Return (X, Y) of the center of cell containing provided text 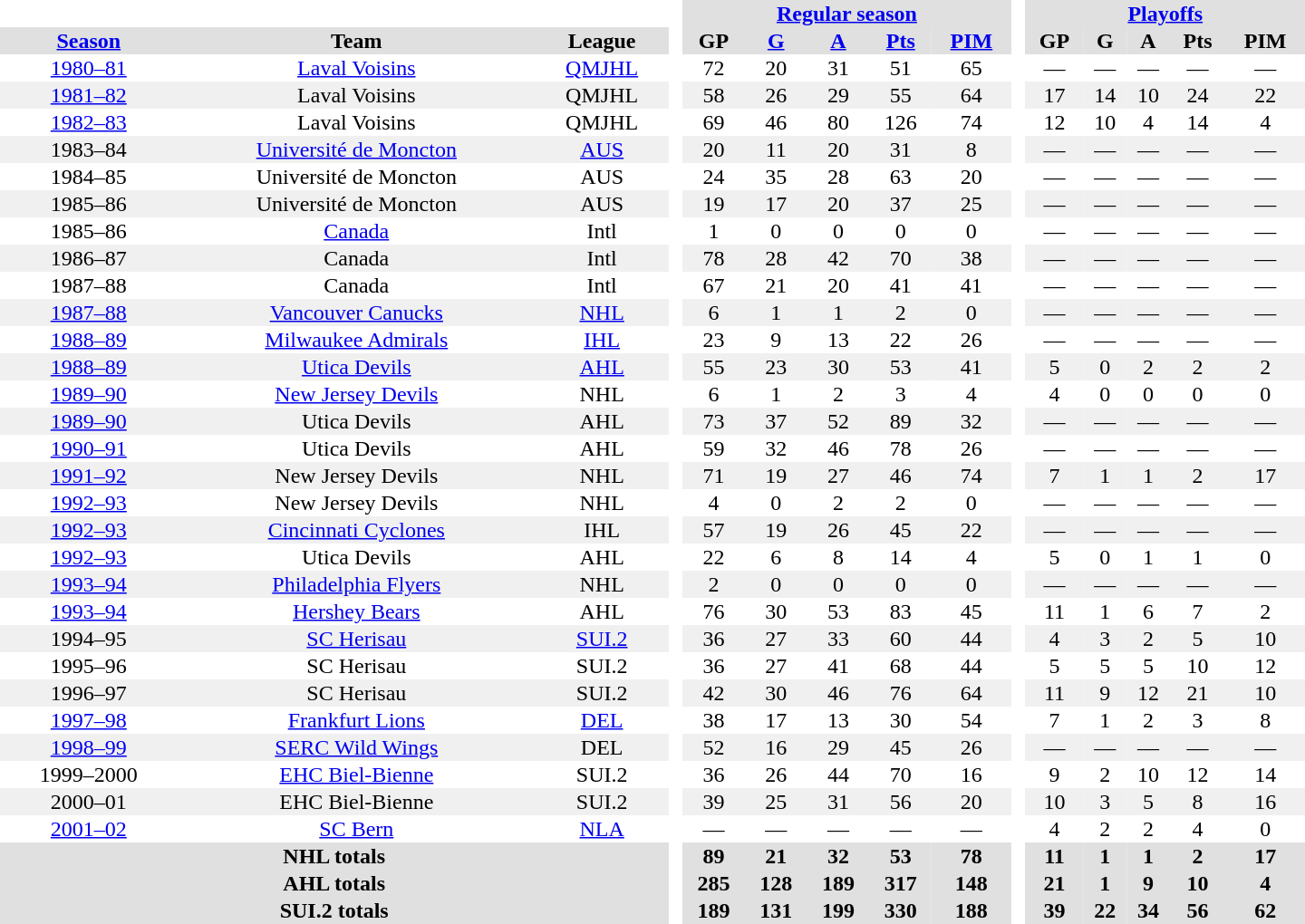
AHL totals (333, 883)
83 (901, 611)
65 (971, 68)
80 (839, 122)
Frankfurt Lions (357, 720)
57 (714, 530)
Milwaukee Admirals (357, 340)
Vancouver Canucks (357, 313)
199 (839, 910)
Playoffs (1165, 14)
148 (971, 883)
285 (714, 883)
1986–87 (89, 258)
128 (776, 883)
Cincinnati Cyclones (357, 530)
1997–98 (89, 720)
1991–92 (89, 476)
54 (971, 720)
69 (714, 122)
72 (714, 68)
SC Bern (357, 829)
71 (714, 476)
67 (714, 285)
1994–95 (89, 639)
131 (776, 910)
1996–97 (89, 693)
Season (89, 41)
63 (901, 177)
Team (357, 41)
1998–99 (89, 747)
SUI.2 totals (333, 910)
2000–01 (89, 802)
68 (901, 666)
35 (776, 177)
1983–84 (89, 149)
NHL totals (333, 856)
1984–85 (89, 177)
126 (901, 122)
188 (971, 910)
Regular season (846, 14)
58 (714, 95)
60 (901, 639)
NLA (602, 829)
SERC Wild Wings (357, 747)
73 (714, 421)
1995–96 (89, 666)
Philadelphia Flyers (357, 584)
51 (901, 68)
1999–2000 (89, 775)
317 (901, 883)
2001–02 (89, 829)
330 (901, 910)
33 (839, 639)
1981–82 (89, 95)
1982–83 (89, 122)
League (602, 41)
62 (1265, 910)
1990–91 (89, 448)
34 (1148, 910)
1980–81 (89, 68)
Hershey Bears (357, 611)
59 (714, 448)
